For the text-containing cell, return its midpoint in [x, y] coordinate format. 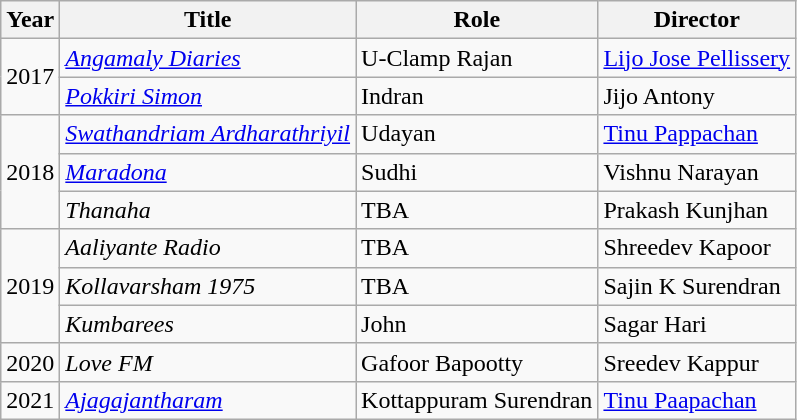
2021 [30, 400]
2019 [30, 286]
John [477, 324]
Swathandriam Ardharathriyil [208, 134]
Ajagajantharam [208, 400]
Pokkiri Simon [208, 96]
Tinu Pappachan [697, 134]
Vishnu Narayan [697, 172]
Sreedev Kappur [697, 362]
Lijo Jose Pellissery [697, 58]
Jijo Antony [697, 96]
Tinu Paapachan [697, 400]
Indran [477, 96]
2020 [30, 362]
Kumbarees [208, 324]
Role [477, 20]
Gafoor Bapootty [477, 362]
Sagar Hari [697, 324]
Love FM [208, 362]
U-Clamp Rajan [477, 58]
Maradona [208, 172]
Sajin K Surendran [697, 286]
Kollavarsham 1975 [208, 286]
Aaliyante Radio [208, 248]
Prakash Kunjhan [697, 210]
Year [30, 20]
2018 [30, 172]
Sudhi [477, 172]
Shreedev Kapoor [697, 248]
Udayan [477, 134]
Kottappuram Surendran [477, 400]
Thanaha [208, 210]
Angamaly Diaries [208, 58]
2017 [30, 77]
Title [208, 20]
Director [697, 20]
